Output the [X, Y] coordinate of the center of the cell containing the given text.  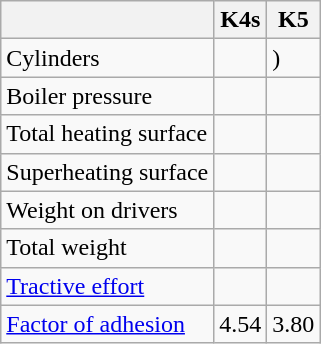
Weight on drivers [108, 210]
4.54 [240, 324]
3.80 [294, 324]
Cylinders [108, 58]
K4s [240, 20]
Superheating surface [108, 172]
K5 [294, 20]
Boiler pressure [108, 96]
Tractive effort [108, 286]
Total weight [108, 248]
) [294, 58]
Factor of adhesion [108, 324]
Total heating surface [108, 134]
